Return the (X, Y) coordinate for the center point of the cell that contains the specified text.  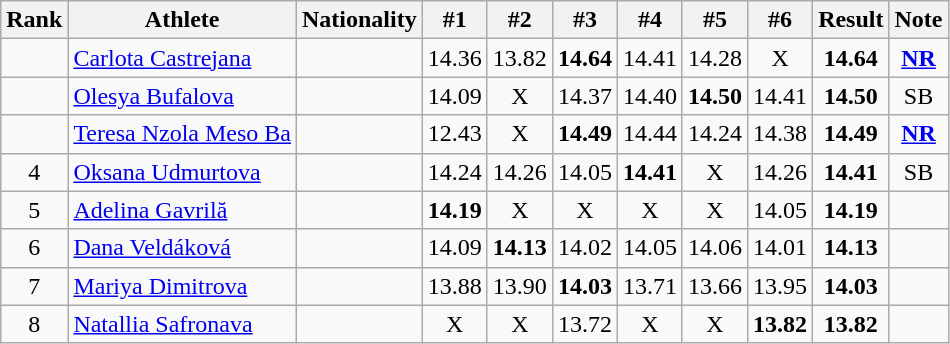
13.95 (780, 286)
Athlete (182, 20)
Oksana Udmurtova (182, 172)
Rank (34, 20)
Nationality (359, 20)
14.40 (650, 96)
13.71 (650, 286)
5 (34, 210)
Natallia Safronava (182, 324)
#6 (780, 20)
4 (34, 172)
14.44 (650, 134)
Adelina Gavrilă (182, 210)
#4 (650, 20)
13.72 (584, 324)
14.38 (780, 134)
6 (34, 248)
Teresa Nzola Meso Ba (182, 134)
12.43 (454, 134)
Mariya Dimitrova (182, 286)
14.37 (584, 96)
Olesya Bufalova (182, 96)
#5 (714, 20)
14.02 (584, 248)
14.28 (714, 58)
Note (918, 20)
14.01 (780, 248)
#2 (520, 20)
Carlota Castrejana (182, 58)
Result (851, 20)
13.90 (520, 286)
14.36 (454, 58)
13.88 (454, 286)
7 (34, 286)
8 (34, 324)
#1 (454, 20)
Dana Veldáková (182, 248)
#3 (584, 20)
13.66 (714, 286)
14.06 (714, 248)
